Pinpoint the cell where the given text exists, returning its [x, y] midpoint coordinate. 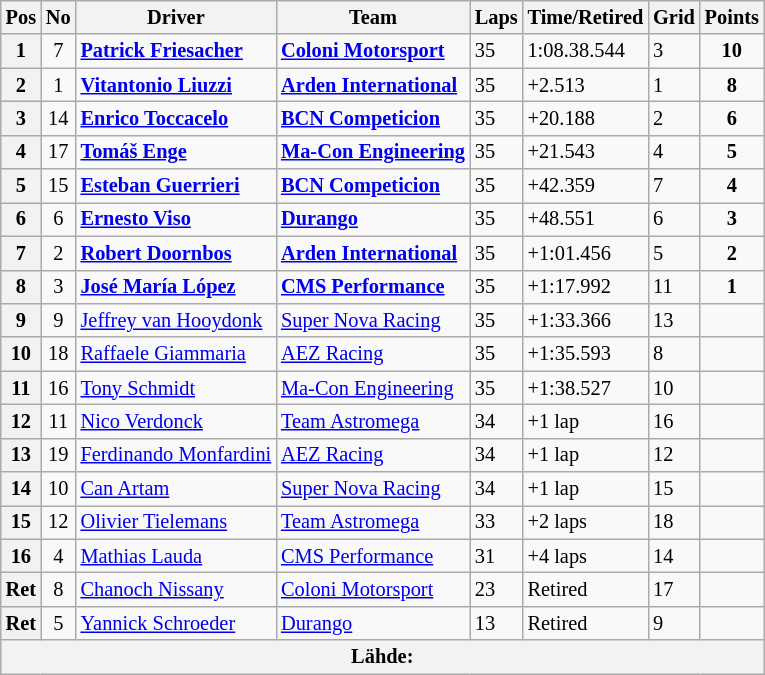
Yannick Schroeder [176, 623]
Tony Schmidt [176, 388]
Robert Doornbos [176, 253]
Grid [674, 17]
Esteban Guerrieri [176, 186]
Jeffrey van Hooydonk [176, 320]
+1:01.456 [586, 253]
23 [496, 589]
+21.543 [586, 152]
Chanoch Nissany [176, 589]
+1:33.366 [586, 320]
Patrick Friesacher [176, 51]
+2.513 [586, 85]
Team [373, 17]
Time/Retired [586, 17]
Olivier Tielemans [176, 522]
Vitantonio Liuzzi [176, 85]
Driver [176, 17]
33 [496, 522]
Pos [21, 17]
José María López [176, 287]
No [58, 17]
+42.359 [586, 186]
19 [58, 455]
+48.551 [586, 219]
+20.188 [586, 118]
Ferdinando Monfardini [176, 455]
1:08.38.544 [586, 51]
Raffaele Giammaria [176, 354]
Laps [496, 17]
+4 laps [586, 556]
Mathias Lauda [176, 556]
31 [496, 556]
Lähde: [382, 657]
+2 laps [586, 522]
Ernesto Viso [176, 219]
+1:38.527 [586, 388]
Points [732, 17]
Tomáš Enge [176, 152]
+1:17.992 [586, 287]
+1:35.593 [586, 354]
Nico Verdonck [176, 421]
Enrico Toccacelo [176, 118]
Can Artam [176, 489]
